Identify which cell holds the provided text, then report its (x, y) central coordinate. 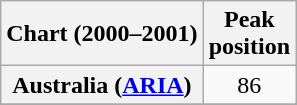
Peakposition (249, 34)
Australia (ARIA) (102, 85)
86 (249, 85)
Chart (2000–2001) (102, 34)
